Locate the cell with the specified text and output its (x, y) center coordinate. 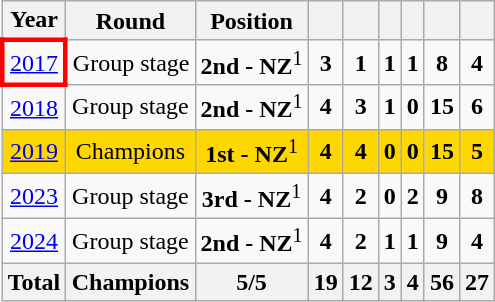
12 (360, 282)
2024 (34, 242)
2018 (34, 108)
2023 (34, 196)
2019 (34, 152)
1st - NZ1 (252, 152)
19 (326, 282)
Round (130, 21)
56 (442, 282)
3rd - NZ1 (252, 196)
5/5 (252, 282)
Total (34, 282)
Position (252, 21)
6 (476, 108)
Year (34, 21)
27 (476, 282)
5 (476, 152)
2017 (34, 62)
